From the cell containing the given text, extract its center point as [x, y] coordinate. 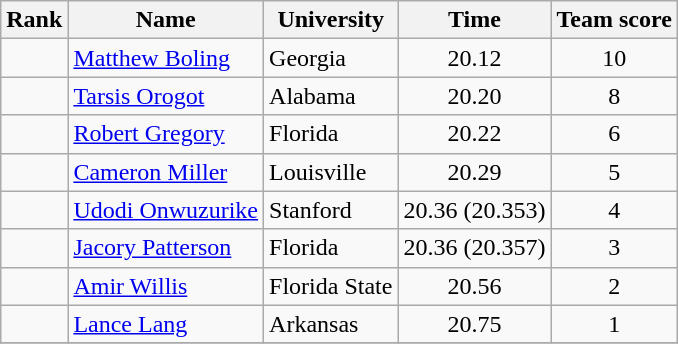
Udodi Onwuzurike [166, 210]
20.36 (20.357) [474, 248]
Georgia [331, 58]
8 [614, 96]
Robert Gregory [166, 134]
2 [614, 286]
Arkansas [331, 324]
5 [614, 172]
Time [474, 20]
Louisville [331, 172]
3 [614, 248]
Jacory Patterson [166, 248]
Name [166, 20]
Team score [614, 20]
Tarsis Orogot [166, 96]
20.75 [474, 324]
Stanford [331, 210]
20.36 (20.353) [474, 210]
4 [614, 210]
6 [614, 134]
1 [614, 324]
Matthew Boling [166, 58]
Rank [34, 20]
20.12 [474, 58]
Florida State [331, 286]
20.22 [474, 134]
20.29 [474, 172]
Lance Lang [166, 324]
20.20 [474, 96]
20.56 [474, 286]
Alabama [331, 96]
Cameron Miller [166, 172]
10 [614, 58]
Amir Willis [166, 286]
University [331, 20]
